Identify which cell holds the provided text, then report its [x, y] central coordinate. 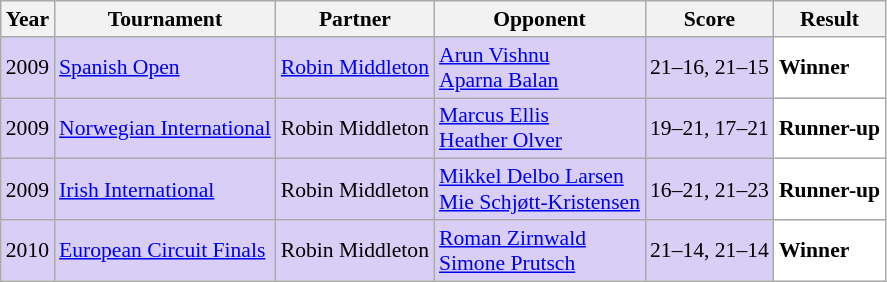
2010 [28, 250]
Year [28, 19]
21–14, 21–14 [710, 250]
Marcus Ellis Heather Olver [540, 128]
19–21, 17–21 [710, 128]
21–16, 21–15 [710, 68]
Mikkel Delbo Larsen Mie Schjøtt-Kristensen [540, 190]
16–21, 21–23 [710, 190]
European Circuit Finals [165, 250]
Result [830, 19]
Tournament [165, 19]
Roman Zirnwald Simone Prutsch [540, 250]
Partner [355, 19]
Irish International [165, 190]
Spanish Open [165, 68]
Score [710, 19]
Arun Vishnu Aparna Balan [540, 68]
Norwegian International [165, 128]
Opponent [540, 19]
